From the cell containing the given text, extract its center point as (x, y) coordinate. 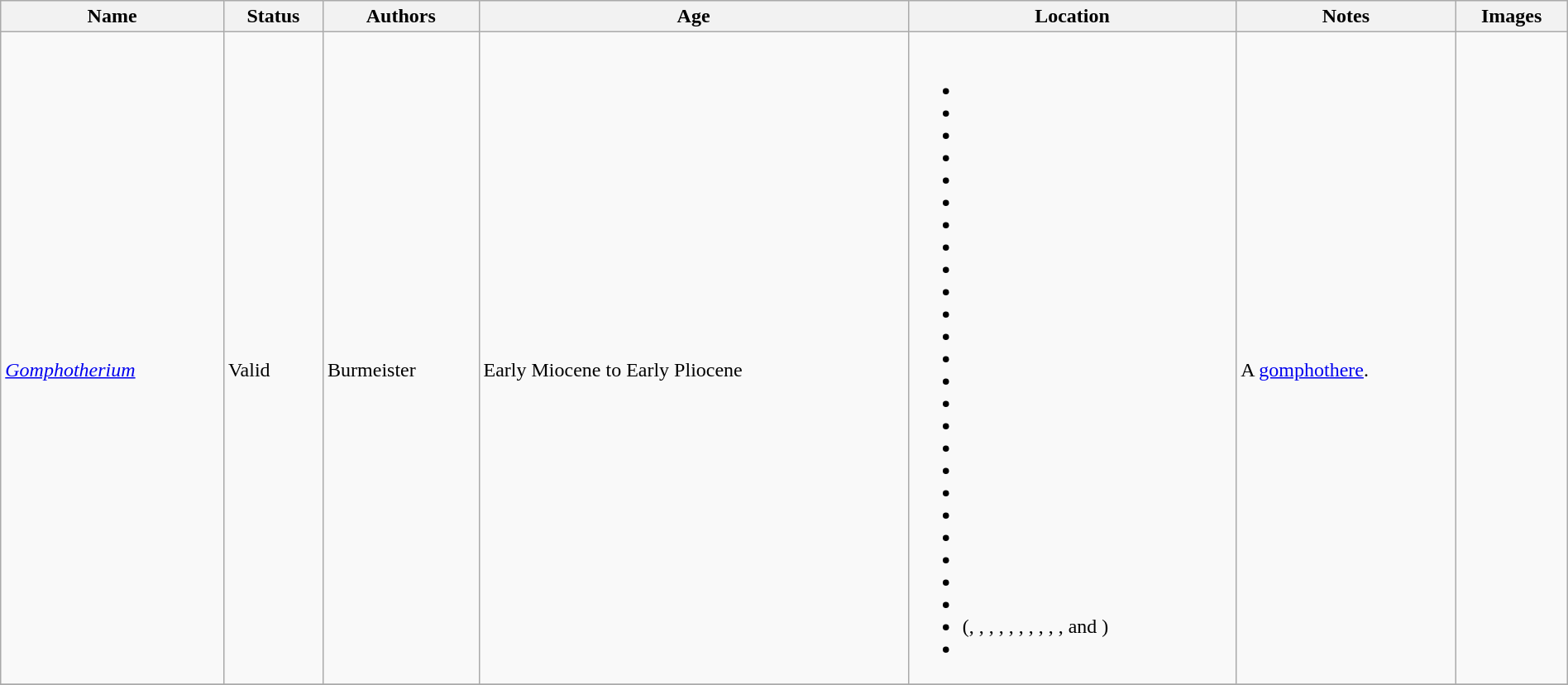
A gomphothere. (1346, 358)
Gomphotherium (112, 358)
Early Miocene to Early Pliocene (693, 358)
Authors (401, 17)
(, , , , , , , , , , and ) (1072, 358)
Location (1072, 17)
Status (273, 17)
Burmeister (401, 358)
Age (693, 17)
Valid (273, 358)
Images (1512, 17)
Notes (1346, 17)
Name (112, 17)
